Detect which cell encompasses the target text, then output its (X, Y) center coordinate. 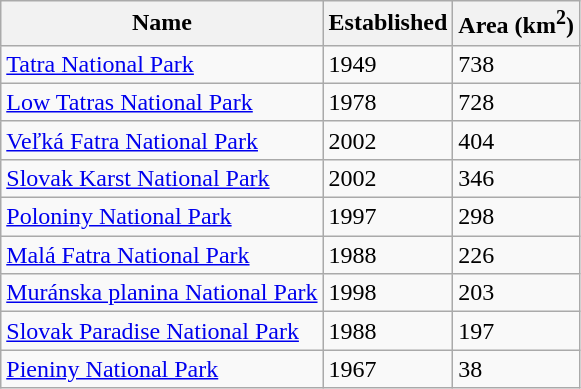
Slovak Karst National Park (162, 178)
203 (516, 293)
1997 (388, 217)
38 (516, 369)
Muránska planina National Park (162, 293)
346 (516, 178)
Low Tatras National Park (162, 102)
Slovak Paradise National Park (162, 331)
197 (516, 331)
404 (516, 140)
1978 (388, 102)
738 (516, 64)
Malá Fatra National Park (162, 255)
Veľká Fatra National Park (162, 140)
Poloniny National Park (162, 217)
Name (162, 24)
Established (388, 24)
Area (km2) (516, 24)
1998 (388, 293)
1949 (388, 64)
728 (516, 102)
226 (516, 255)
Tatra National Park (162, 64)
298 (516, 217)
Pieniny National Park (162, 369)
1967 (388, 369)
